Extract the (X, Y) coordinate from the center of the cell holding the provided text.  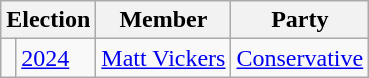
2024 (56, 58)
Party (300, 20)
Matt Vickers (164, 58)
Member (164, 20)
Conservative (300, 58)
Election (48, 20)
